Pinpoint the cell where the given text exists, returning its [X, Y] midpoint coordinate. 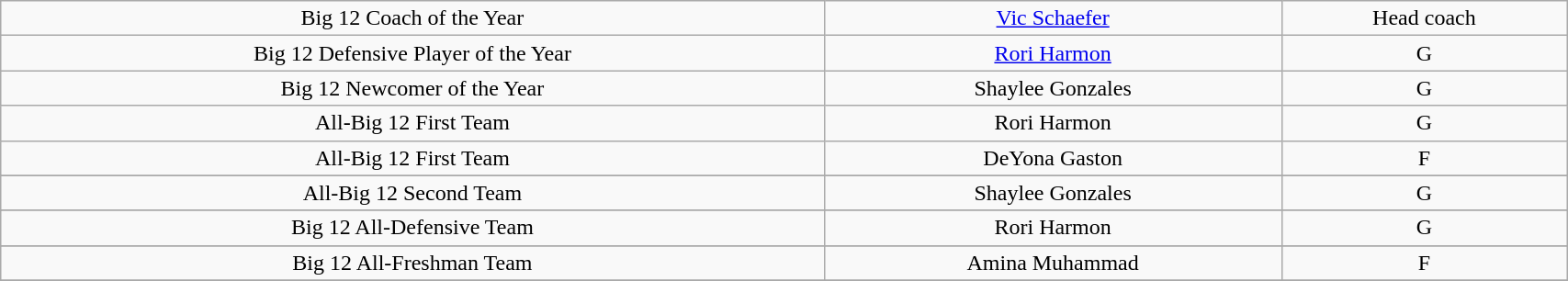
Big 12 All-Defensive Team [412, 228]
Vic Schaefer [1053, 18]
Head coach [1424, 18]
All-Big 12 Second Team [412, 193]
DeYona Gaston [1053, 158]
Big 12 Newcomer of the Year [412, 88]
Big 12 Defensive Player of the Year [412, 53]
Big 12 All-Freshman Team [412, 263]
Amina Muhammad [1053, 263]
Big 12 Coach of the Year [412, 18]
